Detect which cell encompasses the target text, then output its [X, Y] center coordinate. 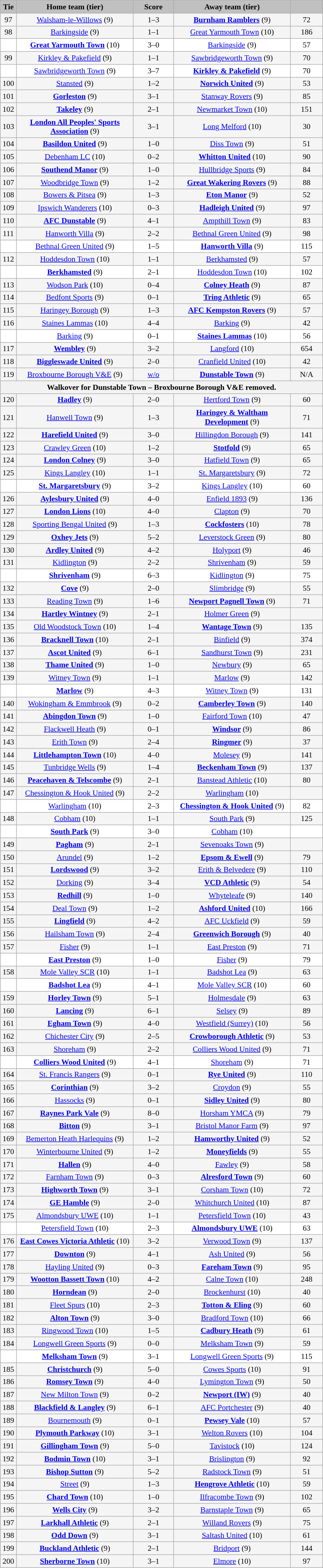
92 [306, 1459]
Basildon United (9) [75, 144]
Whyteleafe (9) [232, 896]
153 [9, 896]
Home team (tier) [75, 7]
168 [9, 1126]
181 [9, 1305]
Elmore (10) [232, 1561]
30 [306, 126]
Ringmer (9) [232, 742]
5–1 [153, 998]
Winterbourne United (9) [75, 1152]
Radstock Town (9) [232, 1472]
47 [306, 716]
Greenwich Borough (9) [232, 934]
198 [9, 1536]
Horsham YMCA (9) [232, 1113]
132 [9, 589]
Bristol Manor Farm (9) [232, 1126]
Hatfield Town (9) [232, 460]
Tavistock (10) [232, 1446]
AFC Kempston Rovers (9) [232, 310]
Harefield United (9) [75, 435]
231 [306, 652]
Corsham Town (10) [232, 1190]
Enfield 1893 (9) [232, 499]
108 [9, 195]
197 [9, 1523]
4–3 [153, 691]
43 [306, 1216]
Brislington (9) [232, 1459]
183 [9, 1331]
Fareham Town (9) [232, 1267]
Clapton (9) [232, 512]
Deal Town (9) [75, 908]
111 [9, 234]
Debenham LC (10) [75, 157]
154 [9, 908]
Walkover for Dunstable Town – Broxbourne Borough V&E removed. [161, 387]
Egham Town (9) [75, 1024]
89 [306, 1011]
Cowes Sports (10) [232, 1369]
AFC Uckfield (9) [232, 921]
Woodbridge Town (9) [75, 183]
95 [306, 1267]
Welton Rovers (10) [232, 1433]
Buckland Athletic (9) [75, 1549]
Sherborne Town (10) [75, 1561]
Windsor (9) [232, 729]
Cranfield United (10) [232, 362]
Stotfold (9) [232, 448]
Chard Town (10) [75, 1497]
145 [9, 767]
189 [9, 1420]
1–6 [153, 601]
123 [9, 448]
Street (9) [75, 1484]
Calne Town (10) [232, 1279]
Willand Rovers (9) [232, 1523]
Plymouth Parkway (10) [75, 1433]
Newport Pagnell Town (9) [232, 601]
161 [9, 1024]
191 [9, 1446]
196 [9, 1510]
Southend Manor (9) [75, 170]
195 [9, 1497]
London Colney (9) [75, 460]
Fairford Town (10) [232, 716]
Bournemouth (9) [75, 1420]
Gillingham Town (9) [75, 1446]
Cadbury Heath (9) [232, 1331]
113 [9, 285]
103 [9, 126]
Brockenhurst (10) [232, 1292]
w/o [153, 374]
Norwich United (9) [232, 84]
Raynes Park Vale (9) [75, 1113]
99 [9, 58]
Hanwell Town (9) [75, 418]
Hadley (9) [75, 400]
173 [9, 1190]
167 [9, 1113]
Haringey Borough (9) [75, 310]
85 [306, 97]
AFC Portchester (9) [232, 1408]
8–0 [153, 1113]
109 [9, 208]
Eton Manor (9) [232, 195]
185 [9, 1369]
Newbury (9) [232, 665]
Verwood Town (9) [232, 1241]
193 [9, 1472]
162 [9, 1037]
Chichester City (9) [75, 1037]
172 [9, 1177]
116 [9, 323]
Bowers & Pitsea (9) [75, 195]
New Milton Town (9) [75, 1395]
Blackfield & Langley (9) [75, 1408]
Totton & Eling (9) [232, 1305]
Score [153, 7]
Tie [9, 7]
Crowborough Athletic (9) [232, 1037]
Ringwood Town (10) [75, 1331]
Camberley Town (9) [232, 704]
Long Melford (10) [232, 126]
100 [9, 84]
Bodmin Town (10) [75, 1459]
157 [9, 947]
Banstead Athletic (10) [232, 780]
Stansted (9) [75, 84]
Ampthill Town (9) [232, 221]
Sporting Bengal United (9) [75, 525]
Langford (10) [232, 349]
120 [9, 400]
170 [9, 1152]
Ash United (9) [232, 1254]
Redhill (9) [75, 896]
118 [9, 362]
3–4 [153, 883]
165 [9, 1088]
Croydon (9) [232, 1088]
180 [9, 1292]
Slimbridge (9) [232, 589]
0–4 [153, 285]
248 [306, 1279]
Peacehaven & Telscombe (9) [75, 780]
Holyport (9) [232, 550]
Hertford Town (9) [232, 400]
Bracknell Town (10) [75, 640]
Farnham Town (9) [75, 1177]
Holmesdale (9) [232, 998]
Ipswich Wanderers (10) [75, 208]
Dorking (9) [75, 883]
105 [9, 157]
178 [9, 1267]
184 [9, 1344]
194 [9, 1484]
Westfield (Surrey) (10) [232, 1024]
VCD Athletic (9) [232, 883]
177 [9, 1254]
Hayling United (9) [75, 1267]
Whitton United (10) [232, 157]
Bedfont Sports (9) [75, 298]
London Lions (10) [75, 512]
Colney Heath (9) [232, 285]
Hullbridge Sports (9) [232, 170]
Tunbridge Wells (9) [75, 767]
192 [9, 1459]
Abingdon Town (9) [75, 716]
138 [9, 665]
Cove (9) [75, 589]
Larkhall Athletic (9) [75, 1523]
Diss Town (9) [232, 144]
Downton (9) [75, 1254]
Hartley Wintney (9) [75, 614]
Erith & Belvedere (9) [232, 870]
Lymington Town (9) [232, 1382]
Cockfosters (10) [232, 525]
GE Hamble (9) [75, 1203]
134 [9, 614]
Sandhurst Town (9) [232, 652]
50 [306, 1382]
Holmer Green (9) [232, 614]
Corinthian (9) [75, 1088]
Epsom & Ewell (9) [232, 857]
Away team (tier) [232, 7]
London All Peoples' Sports Association (9) [75, 126]
Stanway Rovers (9) [232, 97]
126 [9, 499]
Hassocks (9) [75, 1101]
6–3 [153, 576]
Horley Town (9) [75, 998]
182 [9, 1318]
78 [306, 525]
121 [9, 418]
88 [306, 183]
Hallen (9) [75, 1165]
Binfield (9) [232, 640]
Bishop Sutton (9) [75, 1472]
152 [9, 883]
90 [306, 157]
Aylesbury United (9) [75, 499]
Reading Town (9) [75, 601]
Erith Town (9) [75, 742]
147 [9, 793]
Highworth Town (9) [75, 1190]
Bridport (9) [232, 1549]
Horndean (9) [75, 1292]
Broxbourne Borough V&E (9) [75, 374]
169 [9, 1139]
187 [9, 1395]
St. Francis Rangers (9) [75, 1075]
Hailsham Town (9) [75, 934]
Alton Town (9) [75, 1318]
AFC Dunstable (9) [75, 221]
654 [306, 349]
164 [9, 1075]
2–5 [153, 1037]
176 [9, 1241]
Moneyfields (9) [232, 1152]
37 [306, 742]
Wokingham & Emmbrook (9) [75, 704]
86 [306, 729]
Dunstable Town (9) [232, 374]
Ilfracombe Town (9) [232, 1497]
Haringey & Waltham Development (9) [232, 418]
Newport (IW) (9) [232, 1395]
Hamworthy United (9) [232, 1139]
Bitton (9) [75, 1126]
Great Wakering Rovers (9) [232, 183]
119 [9, 374]
54 [306, 883]
199 [9, 1549]
Romsey Town (9) [75, 1382]
122 [9, 435]
Wodson Park (10) [75, 285]
Sevenoaks Town (9) [232, 844]
130 [9, 550]
Sidley United (9) [232, 1101]
Saltash United (10) [232, 1536]
179 [9, 1279]
158 [9, 972]
171 [9, 1165]
148 [9, 819]
129 [9, 537]
Rye United (9) [232, 1075]
58 [306, 1165]
Newmarket Town (10) [232, 109]
84 [306, 170]
Lingfield (9) [75, 921]
Molesey (9) [232, 755]
83 [306, 221]
Leverstock Green (9) [232, 537]
143 [9, 742]
133 [9, 601]
N/A [306, 374]
Tring Athletic (9) [232, 298]
106 [9, 170]
146 [9, 780]
159 [9, 998]
Thame United (9) [75, 665]
127 [9, 512]
Wootton Bassett Town (10) [75, 1279]
Flackwell Heath (9) [75, 729]
Lordswood (9) [75, 870]
0–0 [153, 1344]
66 [306, 1318]
Hillingdon Borough (9) [232, 435]
Christchurch (9) [75, 1369]
114 [9, 298]
188 [9, 1408]
82 [306, 806]
Wembley (9) [75, 349]
Gorleston (9) [75, 97]
Selsey (9) [232, 1011]
Ardley United (9) [75, 550]
91 [306, 1369]
Beckenham Town (9) [232, 767]
Crawley Green (10) [75, 448]
156 [9, 934]
107 [9, 183]
112 [9, 259]
Alresford Town (9) [232, 1177]
4–4 [153, 323]
Pagham (9) [75, 844]
Ashford United (10) [232, 908]
190 [9, 1433]
128 [9, 525]
163 [9, 1049]
374 [306, 640]
Pewsey Vale (10) [232, 1420]
Bradford Town (10) [232, 1318]
101 [9, 97]
Ascot United (9) [75, 652]
Biggleswade United (9) [75, 362]
Hengrove Athletic (10) [232, 1484]
46 [306, 550]
3–7 [153, 71]
Old Woodstock Town (10) [75, 627]
East Cowes Victoria Athletic (10) [75, 1241]
Oxhey Jets (9) [75, 537]
Bemerton Heath Harlequins (9) [75, 1139]
200 [9, 1561]
Littlehampton Town (10) [75, 755]
Barnstaple Town (9) [232, 1510]
Wantage Town (9) [232, 627]
150 [9, 857]
Fleet Spurs (10) [75, 1305]
Burnham Ramblers (9) [232, 20]
117 [9, 349]
Odd Down (9) [75, 1536]
Hadleigh United (9) [232, 208]
174 [9, 1203]
149 [9, 844]
Fawley (9) [232, 1165]
Whitchurch United (10) [232, 1203]
160 [9, 1011]
139 [9, 678]
Wells City (9) [75, 1510]
155 [9, 921]
Takeley (9) [75, 109]
Lancing (9) [75, 1011]
175 [9, 1216]
Walsham-le-Willows (9) [75, 20]
Arundel (9) [75, 857]
